Return (x, y) of the center of cell containing provided text 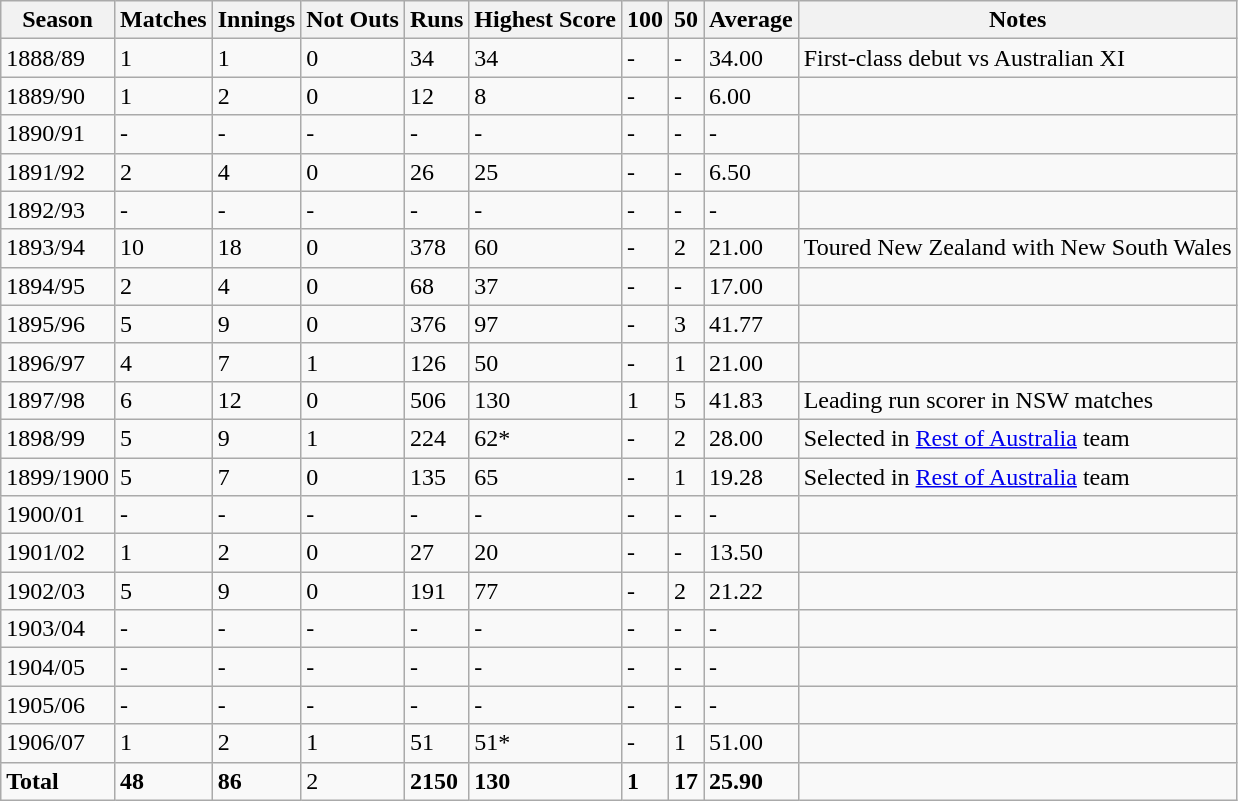
62* (546, 438)
Matches (163, 20)
1898/99 (58, 438)
1903/04 (58, 629)
Highest Score (546, 20)
10 (163, 248)
1901/02 (58, 553)
Notes (1018, 20)
1900/01 (58, 515)
1893/94 (58, 248)
100 (644, 20)
1906/07 (58, 743)
126 (436, 362)
1904/05 (58, 667)
8 (546, 96)
20 (546, 553)
86 (256, 781)
Innings (256, 20)
48 (163, 781)
68 (436, 286)
41.77 (752, 324)
Runs (436, 20)
2150 (436, 781)
51 (436, 743)
1899/1900 (58, 477)
21.22 (752, 591)
506 (436, 400)
1889/90 (58, 96)
26 (436, 172)
17 (686, 781)
Leading run scorer in NSW matches (1018, 400)
17.00 (752, 286)
6.50 (752, 172)
Average (752, 20)
376 (436, 324)
135 (436, 477)
1902/03 (58, 591)
18 (256, 248)
3 (686, 324)
28.00 (752, 438)
19.28 (752, 477)
1888/89 (58, 58)
Not Outs (353, 20)
51* (546, 743)
6.00 (752, 96)
37 (546, 286)
97 (546, 324)
13.50 (752, 553)
77 (546, 591)
1897/98 (58, 400)
41.83 (752, 400)
60 (546, 248)
191 (436, 591)
25 (546, 172)
1894/95 (58, 286)
Season (58, 20)
51.00 (752, 743)
First-class debut vs Australian XI (1018, 58)
1905/06 (58, 705)
1891/92 (58, 172)
6 (163, 400)
34.00 (752, 58)
224 (436, 438)
65 (546, 477)
27 (436, 553)
Toured New Zealand with New South Wales (1018, 248)
1896/97 (58, 362)
25.90 (752, 781)
1895/96 (58, 324)
Total (58, 781)
1890/91 (58, 134)
1892/93 (58, 210)
378 (436, 248)
